Output the (x, y) coordinate of the center of the cell containing the given text.  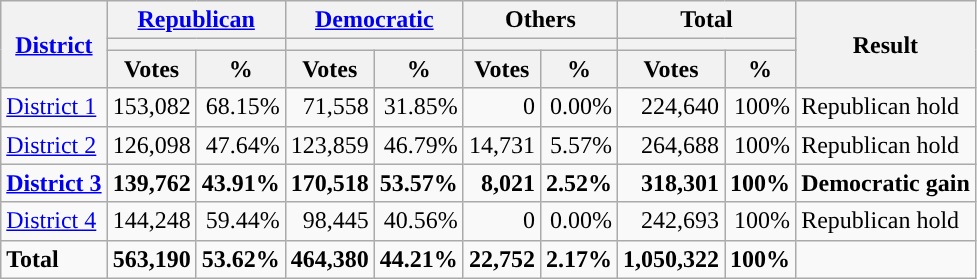
Republican (196, 20)
District (54, 44)
1,050,322 (670, 259)
2.17% (578, 259)
Result (886, 44)
Others (540, 20)
53.57% (418, 183)
144,248 (152, 221)
53.62% (240, 259)
563,190 (152, 259)
44.21% (418, 259)
47.64% (240, 145)
46.79% (418, 145)
District 3 (54, 183)
68.15% (240, 107)
District 2 (54, 145)
31.85% (418, 107)
153,082 (152, 107)
40.56% (418, 221)
Democratic (374, 20)
District 4 (54, 221)
Democratic gain (886, 183)
2.52% (578, 183)
264,688 (670, 145)
242,693 (670, 221)
43.91% (240, 183)
59.44% (240, 221)
8,021 (502, 183)
District 1 (54, 107)
14,731 (502, 145)
139,762 (152, 183)
123,859 (330, 145)
71,558 (330, 107)
5.57% (578, 145)
126,098 (152, 145)
464,380 (330, 259)
22,752 (502, 259)
98,445 (330, 221)
224,640 (670, 107)
318,301 (670, 183)
170,518 (330, 183)
